Scan for the cell matching the given text and deliver its [x, y] coordinate at center. 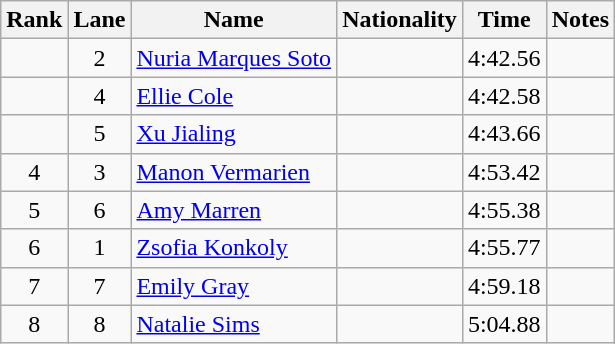
2 [100, 58]
Xu Jialing [234, 134]
4:42.56 [504, 58]
1 [100, 248]
Notes [580, 20]
3 [100, 172]
4:53.42 [504, 172]
Nationality [400, 20]
Emily Gray [234, 286]
Time [504, 20]
Lane [100, 20]
Manon Vermarien [234, 172]
4:55.77 [504, 248]
5:04.88 [504, 324]
Ellie Cole [234, 96]
4:42.58 [504, 96]
4:59.18 [504, 286]
Rank [34, 20]
Nuria Marques Soto [234, 58]
4:43.66 [504, 134]
4:55.38 [504, 210]
Name [234, 20]
Zsofia Konkoly [234, 248]
Natalie Sims [234, 324]
Amy Marren [234, 210]
